Identify which cell holds the provided text, then report its (x, y) central coordinate. 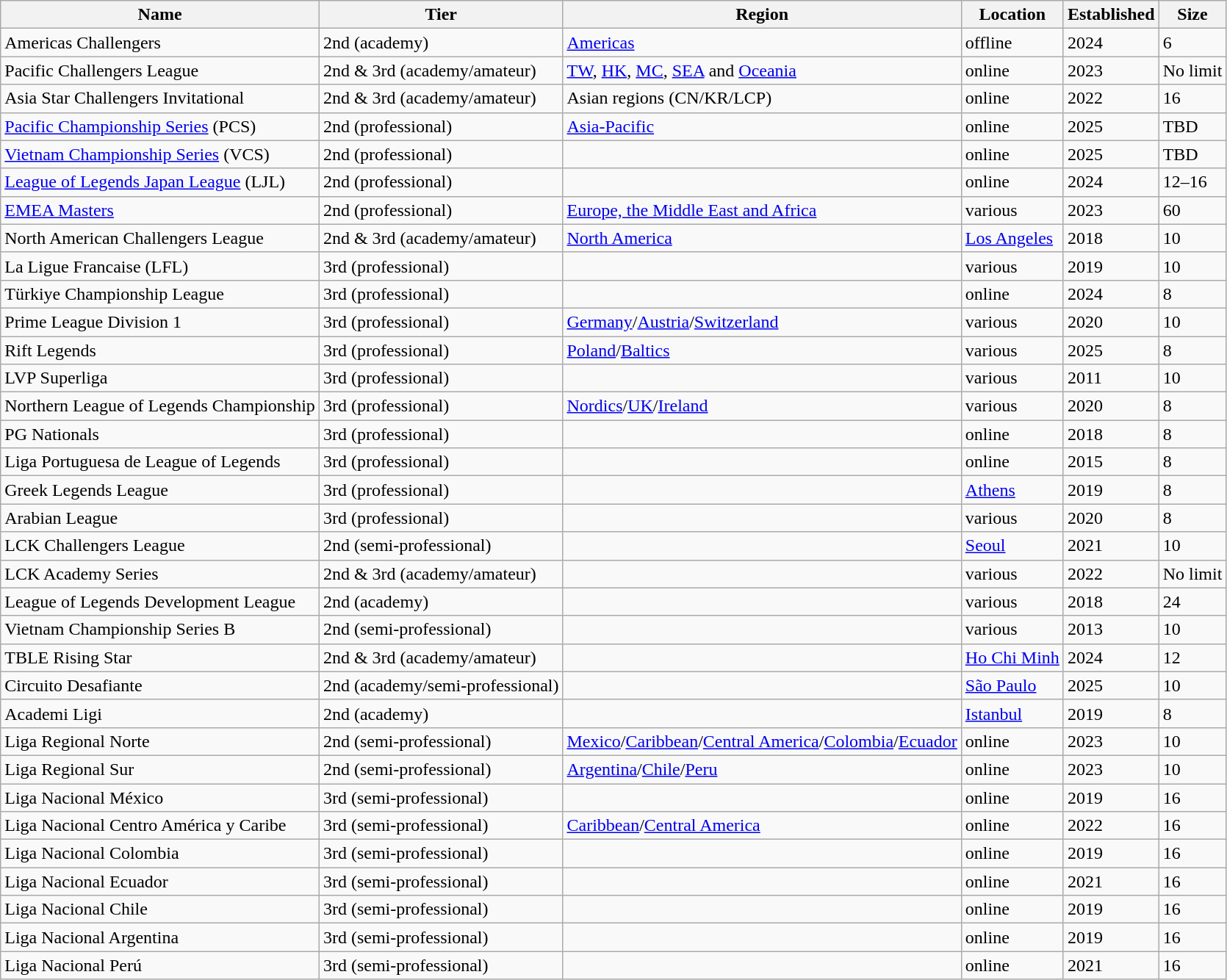
Poland/Baltics (762, 350)
Seoul (1012, 546)
São Paulo (1012, 685)
Liga Nacional México (160, 797)
24 (1192, 602)
2011 (1111, 378)
League of Legends Development League (160, 602)
Istanbul (1012, 713)
Americas Challengers (160, 43)
Name (160, 15)
Liga Portuguesa de League of Legends (160, 462)
Prime League Division 1 (160, 322)
Liga Regional Sur (160, 769)
Liga Nacional Ecuador (160, 882)
Liga Nacional Argentina (160, 937)
La Ligue Francaise (LFL) (160, 266)
Liga Nacional Centro América y Caribe (160, 826)
Ho Chi Minh (1012, 657)
Asian regions (CN/KR/LCP) (762, 98)
60 (1192, 210)
TBLE Rising Star (160, 657)
TW, HK, MC, SEA and Oceania (762, 71)
LCK Academy Series (160, 574)
6 (1192, 43)
Established (1111, 15)
2015 (1111, 462)
2nd (academy/semi-professional) (441, 685)
Arabian League (160, 518)
Tier (441, 15)
Liga Nacional Perú (160, 965)
Argentina/Chile/Peru (762, 769)
LVP Superliga (160, 378)
Caribbean/Central America (762, 826)
Athens (1012, 490)
PG Nationals (160, 434)
Americas (762, 43)
Rift Legends (160, 350)
Mexico/Caribbean/Central America/Colombia/Ecuador (762, 741)
12 (1192, 657)
Germany/Austria/Switzerland (762, 322)
Location (1012, 15)
Liga Nacional Chile (160, 909)
2013 (1111, 630)
Pacific Championship Series (PCS) (160, 126)
North American Challengers League (160, 238)
Region (762, 15)
North America (762, 238)
Circuito Desafiante (160, 685)
LCK Challengers League (160, 546)
Vietnam Championship Series B (160, 630)
Nordics/UK/Ireland (762, 406)
Vietnam Championship Series (VCS) (160, 154)
Europe, the Middle East and Africa (762, 210)
Pacific Challengers League (160, 71)
Greek Legends League (160, 490)
EMEA Masters (160, 210)
Asia Star Challengers Invitational (160, 98)
Türkiye Championship League (160, 294)
Asia-Pacific (762, 126)
Los Angeles (1012, 238)
Northern League of Legends Championship (160, 406)
League of Legends Japan League (LJL) (160, 182)
offline (1012, 43)
Liga Regional Norte (160, 741)
12–16 (1192, 182)
Liga Nacional Colombia (160, 854)
Academi Ligi (160, 713)
Size (1192, 15)
